Pinpoint the cell where the given text exists, returning its (X, Y) midpoint coordinate. 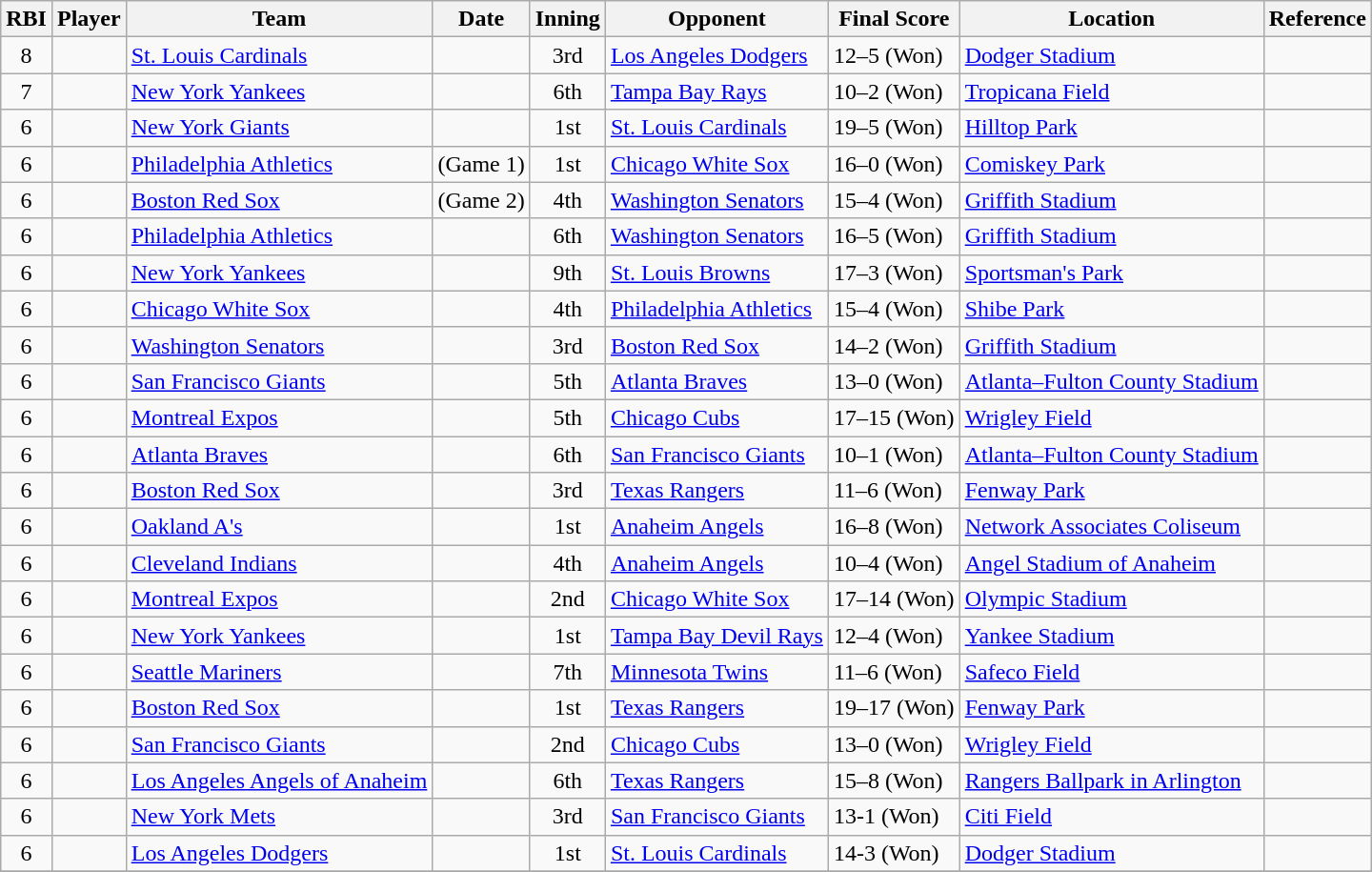
Player (89, 19)
16–5 (Won) (894, 236)
7 (27, 91)
Oakland A's (279, 527)
13-1 (Won) (894, 817)
14–2 (Won) (894, 345)
Minnesota Twins (716, 672)
7th (568, 672)
16–0 (Won) (894, 164)
17–15 (Won) (894, 417)
Angel Stadium of Anaheim (1111, 563)
14-3 (Won) (894, 853)
Reference (1317, 19)
19–5 (Won) (894, 128)
Cleveland Indians (279, 563)
Los Angeles Angels of Anaheim (279, 781)
10–2 (Won) (894, 91)
17–3 (Won) (894, 273)
(Game 1) (481, 164)
15–8 (Won) (894, 781)
Opponent (716, 19)
Hilltop Park (1111, 128)
Tropicana Field (1111, 91)
Shibe Park (1111, 309)
(Game 2) (481, 200)
10–1 (Won) (894, 455)
17–14 (Won) (894, 599)
Citi Field (1111, 817)
Seattle Mariners (279, 672)
New York Mets (279, 817)
Network Associates Coliseum (1111, 527)
Team (279, 19)
19–17 (Won) (894, 708)
Comiskey Park (1111, 164)
12–5 (Won) (894, 55)
RBI (27, 19)
Tampa Bay Rays (716, 91)
St. Louis Browns (716, 273)
10–4 (Won) (894, 563)
Safeco Field (1111, 672)
16–8 (Won) (894, 527)
Final Score (894, 19)
Tampa Bay Devil Rays (716, 636)
Date (481, 19)
Olympic Stadium (1111, 599)
Inning (568, 19)
Rangers Ballpark in Arlington (1111, 781)
Location (1111, 19)
New York Giants (279, 128)
8 (27, 55)
Sportsman's Park (1111, 273)
Yankee Stadium (1111, 636)
12–4 (Won) (894, 636)
9th (568, 273)
